Find where the given text appears and provide that cell's center as [X, Y] coordinate. 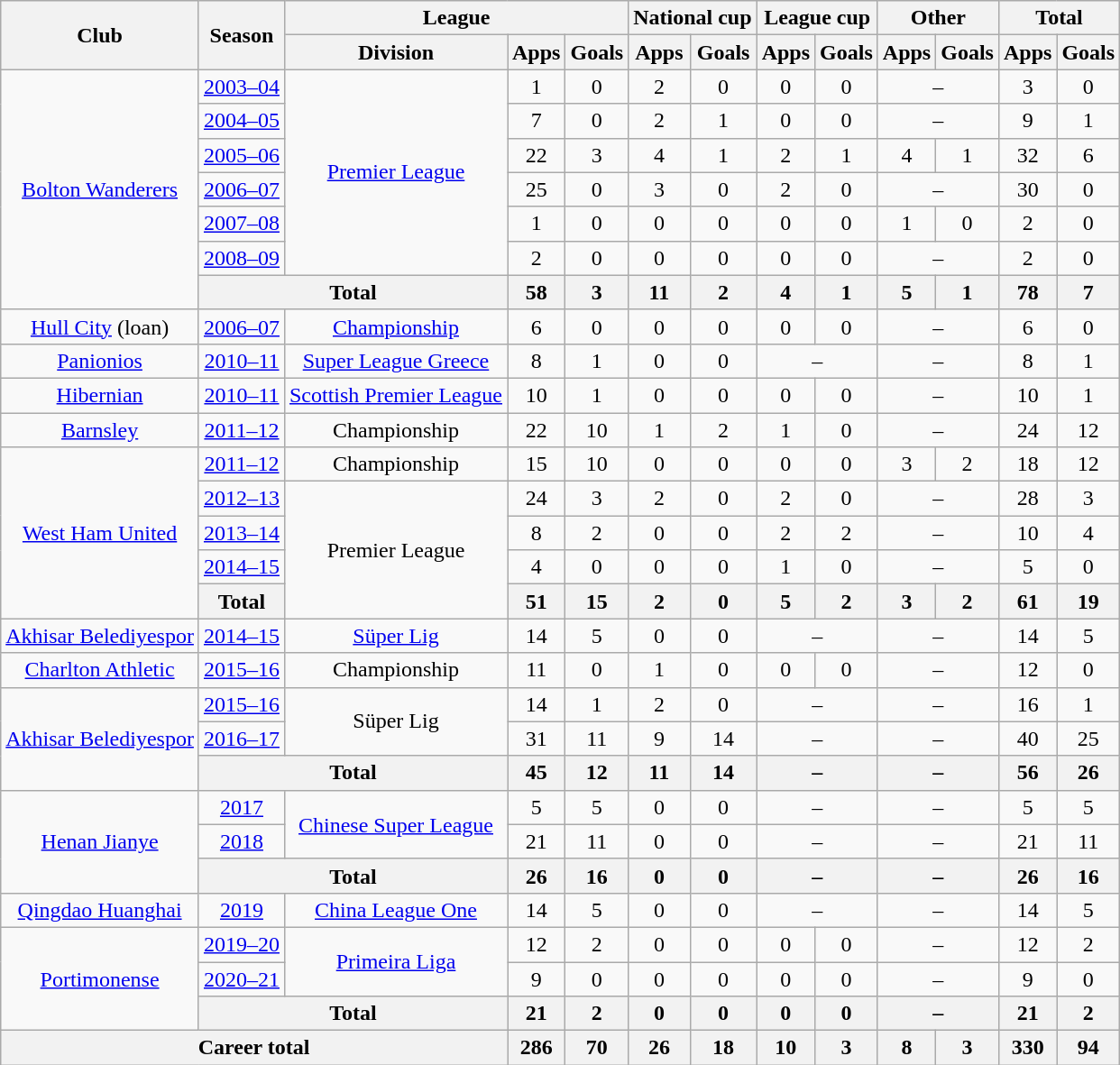
2016–17 [242, 739]
45 [536, 773]
2018 [242, 841]
Super League Greece [395, 361]
40 [1027, 739]
National cup [693, 18]
West Ham United [100, 533]
Hull City (loan) [100, 326]
Division [395, 52]
Scottish Premier League [395, 395]
32 [1027, 155]
2007–08 [242, 224]
286 [536, 1048]
2003–04 [242, 87]
China League One [395, 910]
Panionios [100, 361]
Henan Jianye [100, 841]
51 [536, 601]
Portimonense [100, 978]
2017 [242, 807]
61 [1027, 601]
30 [1027, 189]
Barnsley [100, 430]
56 [1027, 773]
94 [1088, 1048]
2019 [242, 910]
Bolton Wanderers [100, 189]
2008–09 [242, 258]
League cup [817, 18]
2020–21 [242, 978]
58 [536, 292]
Hibernian [100, 395]
70 [597, 1048]
Club [100, 35]
Career total [254, 1048]
League [456, 18]
78 [1027, 292]
2005–06 [242, 155]
330 [1027, 1048]
2013–14 [242, 533]
Primeira Liga [395, 961]
2004–05 [242, 121]
28 [1027, 499]
31 [536, 739]
Charlton Athletic [100, 670]
Other [938, 18]
Season [242, 35]
2019–20 [242, 944]
Chinese Super League [395, 824]
19 [1088, 601]
Qingdao Huanghai [100, 910]
2012–13 [242, 499]
